Output the [x, y] coordinate of the center of the cell containing the given text.  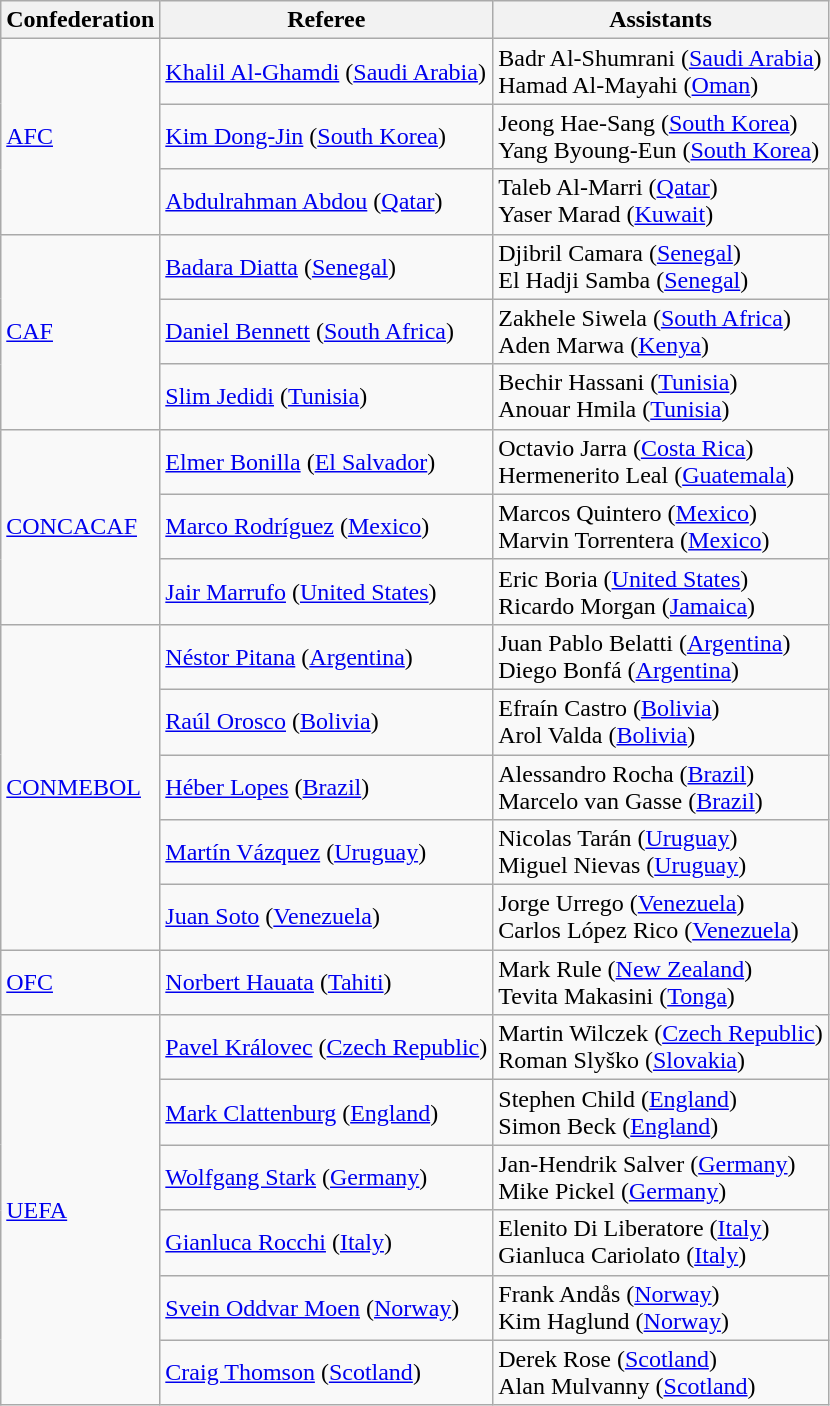
Bechir Hassani (Tunisia)Anouar Hmila (Tunisia) [661, 396]
Jeong Hae-Sang (South Korea)Yang Byoung-Eun (South Korea) [661, 136]
Martín Vázquez (Uruguay) [326, 852]
Assistants [661, 20]
Kim Dong-Jin (South Korea) [326, 136]
Pavel Královec (Czech Republic) [326, 1048]
Marco Rodríguez (Mexico) [326, 526]
Martin Wilczek (Czech Republic)Roman Slyško (Slovakia) [661, 1048]
Jorge Urrego (Venezuela)Carlos López Rico (Venezuela) [661, 918]
Khalil Al-Ghamdi (Saudi Arabia) [326, 72]
CONMEBOL [80, 786]
Eric Boria (United States)Ricardo Morgan (Jamaica) [661, 592]
Efraín Castro (Bolivia)Arol Valda (Bolivia) [661, 722]
Mark Clattenburg (England) [326, 1112]
OFC [80, 982]
Alessandro Rocha (Brazil)Marcelo van Gasse (Brazil) [661, 786]
Nicolas Tarán (Uruguay)Miguel Nievas (Uruguay) [661, 852]
AFC [80, 136]
Confederation [80, 20]
Daniel Bennett (South Africa) [326, 332]
Zakhele Siwela (South Africa)Aden Marwa (Kenya) [661, 332]
Craig Thomson (Scotland) [326, 1372]
Raúl Orosco (Bolivia) [326, 722]
Abdulrahman Abdou (Qatar) [326, 202]
Marcos Quintero (Mexico)Marvin Torrentera (Mexico) [661, 526]
Referee [326, 20]
CAF [80, 332]
Mark Rule (New Zealand)Tevita Makasini (Tonga) [661, 982]
Néstor Pitana (Argentina) [326, 656]
Elenito Di Liberatore (Italy)Gianluca Cariolato (Italy) [661, 1242]
Taleb Al-Marri (Qatar)Yaser Marad (Kuwait) [661, 202]
Stephen Child (England)Simon Beck (England) [661, 1112]
Jair Marrufo (United States) [326, 592]
Juan Soto (Venezuela) [326, 918]
Badara Diatta (Senegal) [326, 266]
CONCACAF [80, 526]
Svein Oddvar Moen (Norway) [326, 1308]
Derek Rose (Scotland)Alan Mulvanny (Scotland) [661, 1372]
Héber Lopes (Brazil) [326, 786]
Elmer Bonilla (El Salvador) [326, 462]
Djibril Camara (Senegal)El Hadji Samba (Senegal) [661, 266]
Badr Al-Shumrani (Saudi Arabia)Hamad Al-Mayahi (Oman) [661, 72]
Wolfgang Stark (Germany) [326, 1178]
Octavio Jarra (Costa Rica)Hermenerito Leal (Guatemala) [661, 462]
UEFA [80, 1210]
Slim Jedidi (Tunisia) [326, 396]
Norbert Hauata (Tahiti) [326, 982]
Juan Pablo Belatti (Argentina)Diego Bonfá (Argentina) [661, 656]
Gianluca Rocchi (Italy) [326, 1242]
Frank Andås (Norway)Kim Haglund (Norway) [661, 1308]
Jan-Hendrik Salver (Germany)Mike Pickel (Germany) [661, 1178]
